Return the (X, Y) coordinate for the center point of the cell that contains the specified text.  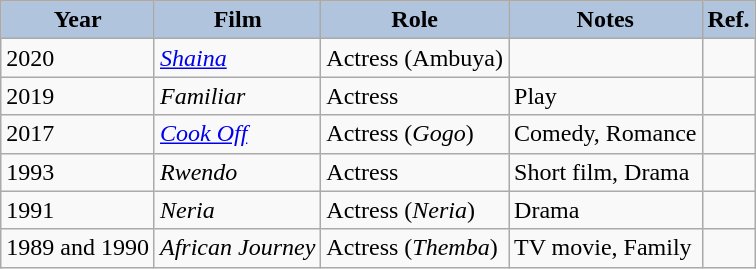
Familiar (237, 96)
African Journey (237, 248)
Ref. (728, 20)
1993 (78, 172)
Short film, Drama (606, 172)
Neria (237, 210)
2017 (78, 134)
Cook Off (237, 134)
2019 (78, 96)
1991 (78, 210)
Notes (606, 20)
Actress (Ambuya) (415, 58)
Play (606, 96)
Film (237, 20)
Drama (606, 210)
Actress (Gogo) (415, 134)
Comedy, Romance (606, 134)
Year (78, 20)
Actress (Neria) (415, 210)
TV movie, Family (606, 248)
Shaina (237, 58)
1989 and 1990 (78, 248)
Actress (Themba) (415, 248)
Rwendo (237, 172)
Role (415, 20)
2020 (78, 58)
